Extract the (X, Y) coordinate from the center of the cell holding the provided text.  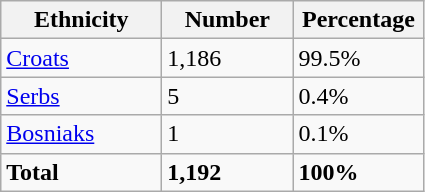
Ethnicity (82, 20)
Bosniaks (82, 134)
1,186 (228, 58)
1,192 (228, 172)
99.5% (358, 58)
Total (82, 172)
Croats (82, 58)
1 (228, 134)
Number (228, 20)
Percentage (358, 20)
Serbs (82, 96)
100% (358, 172)
5 (228, 96)
0.1% (358, 134)
0.4% (358, 96)
